Provide the (X, Y) coordinate of the cell's center where the given text is located.  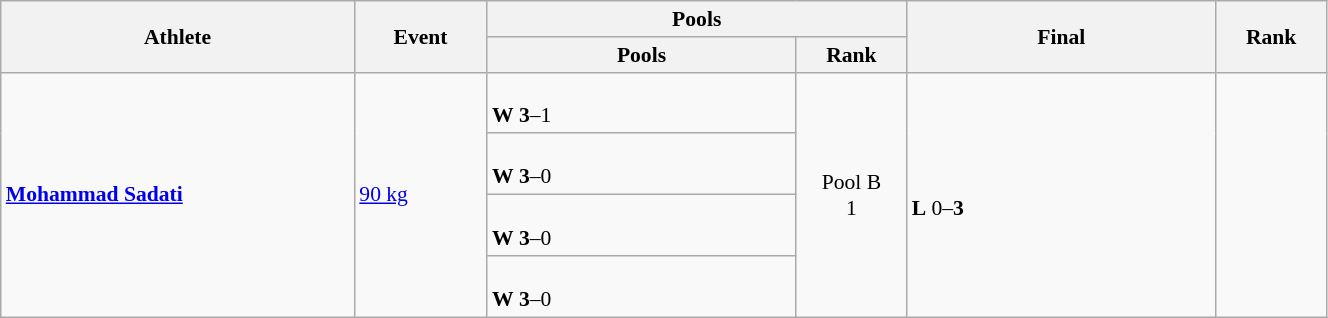
Athlete (178, 36)
Mohammad Sadati (178, 194)
Final (1062, 36)
90 kg (420, 194)
W 3–1 (642, 102)
Pool B1 (851, 194)
L 0–3 (1062, 194)
Event (420, 36)
